Output the (x, y) coordinate of the center of the cell containing the given text.  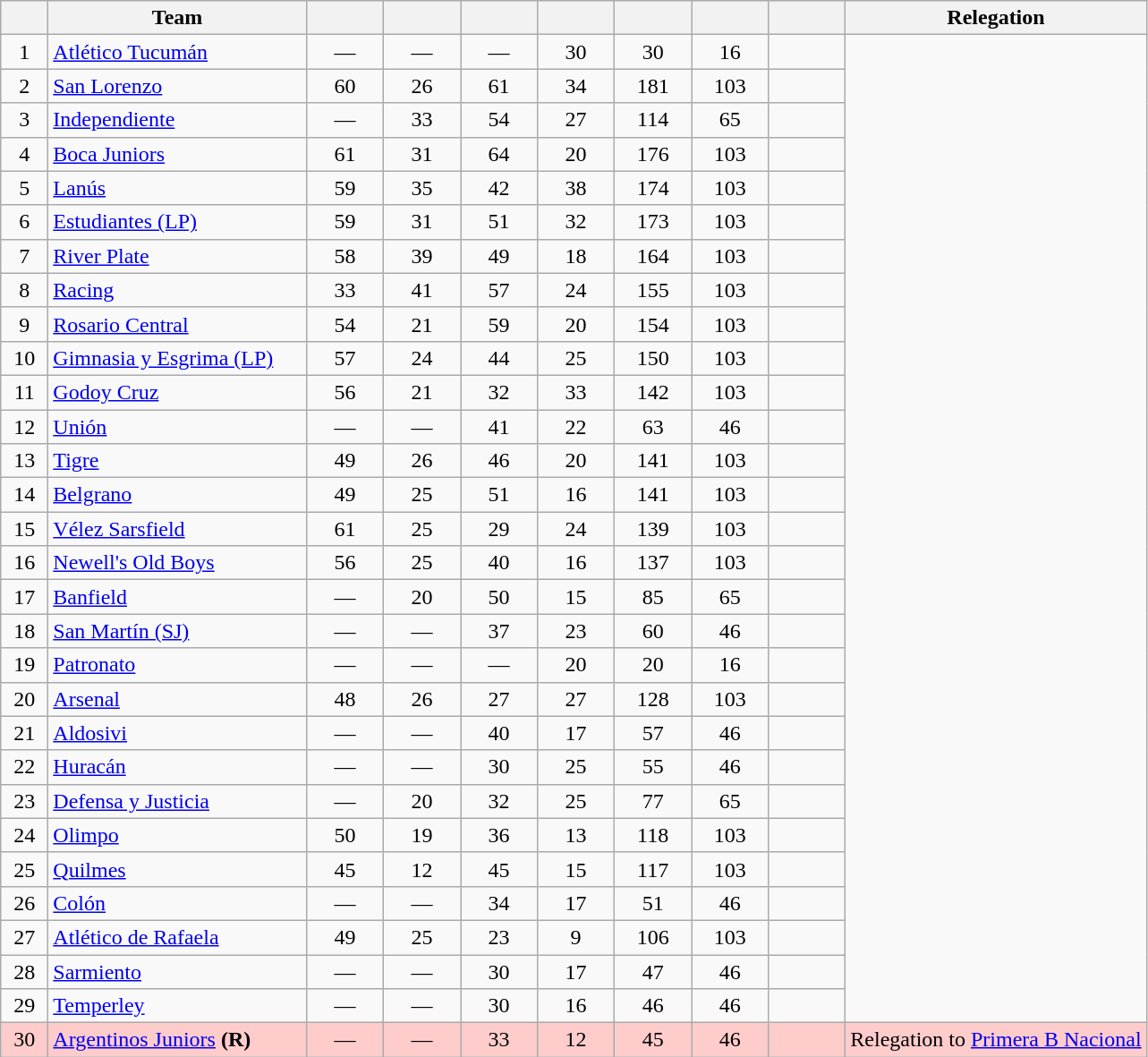
2 (25, 86)
14 (25, 495)
Independiente (177, 120)
1 (25, 52)
Unión (177, 427)
28 (25, 971)
118 (653, 835)
58 (344, 256)
3 (25, 120)
Atlético de Rafaela (177, 937)
Boca Juniors (177, 154)
63 (653, 427)
37 (498, 631)
Temperley (177, 1006)
San Martín (SJ) (177, 631)
Defensa y Justicia (177, 801)
42 (498, 188)
48 (344, 699)
85 (653, 597)
8 (25, 290)
Atlético Tucumán (177, 52)
39 (421, 256)
4 (25, 154)
Quilmes (177, 869)
5 (25, 188)
Lanús (177, 188)
Relegation (996, 18)
154 (653, 324)
Belgrano (177, 495)
128 (653, 699)
44 (498, 358)
35 (421, 188)
Huracán (177, 767)
36 (498, 835)
Tigre (177, 461)
106 (653, 937)
Relegation to Primera B Nacional (996, 1040)
77 (653, 801)
Patronato (177, 665)
7 (25, 256)
Gimnasia y Esgrima (LP) (177, 358)
Sarmiento (177, 971)
Colón (177, 903)
47 (653, 971)
Olimpo (177, 835)
Argentinos Juniors (R) (177, 1040)
Racing (177, 290)
139 (653, 529)
River Plate (177, 256)
137 (653, 563)
San Lorenzo (177, 86)
Team (177, 18)
155 (653, 290)
173 (653, 222)
176 (653, 154)
Godoy Cruz (177, 392)
Banfield (177, 597)
174 (653, 188)
150 (653, 358)
Arsenal (177, 699)
142 (653, 392)
64 (498, 154)
Estudiantes (LP) (177, 222)
11 (25, 392)
Rosario Central (177, 324)
114 (653, 120)
117 (653, 869)
164 (653, 256)
55 (653, 767)
Vélez Sarsfield (177, 529)
Aldosivi (177, 733)
10 (25, 358)
6 (25, 222)
181 (653, 86)
Newell's Old Boys (177, 563)
38 (576, 188)
